Locate the cell with the specified text and output its [X, Y] center coordinate. 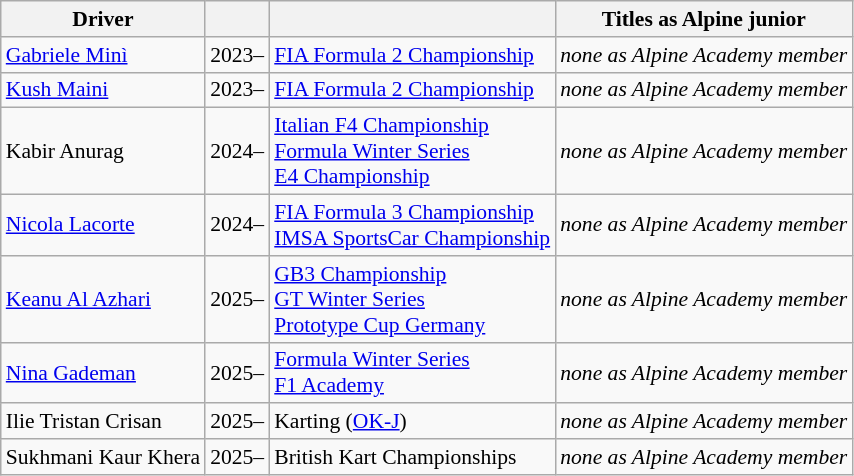
Nina Gademan [103, 372]
Formula Winter SeriesF1 Academy [412, 372]
Titles as Alpine junior [704, 19]
Driver [103, 19]
FIA Formula 3 ChampionshipIMSA SportsCar Championship [412, 226]
GB3 ChampionshipGT Winter SeriesPrototype Cup Germany [412, 300]
Nicola Lacorte [103, 226]
Ilie Tristan Crisan [103, 422]
British Kart Championships [412, 457]
Gabriele Minì [103, 55]
Kush Maini [103, 90]
Sukhmani Kaur Khera [103, 457]
Keanu Al Azhari [103, 300]
Karting (OK-J) [412, 422]
Kabir Anurag [103, 152]
Italian F4 ChampionshipFormula Winter SeriesE4 Championship [412, 152]
